Determine the (X, Y) coordinate at the center of the cell enclosing the given text.  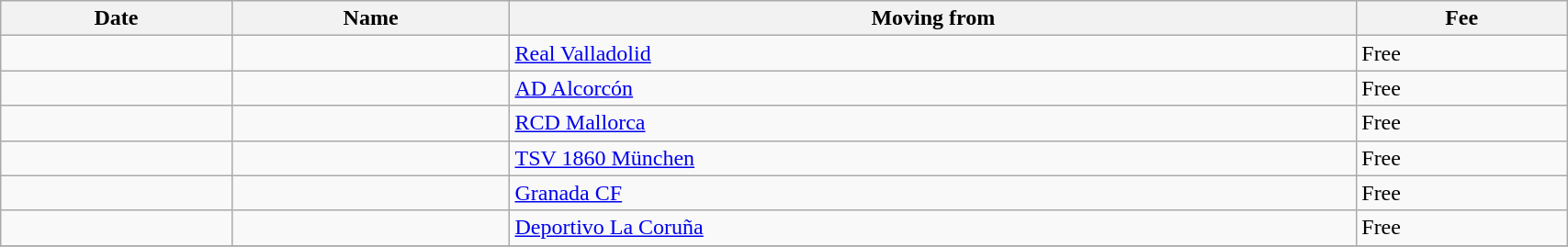
RCD Mallorca (933, 123)
Fee (1462, 18)
Real Valladolid (933, 53)
Deportivo La Coruña (933, 228)
Date (117, 18)
Moving from (933, 18)
TSV 1860 München (933, 158)
Granada CF (933, 193)
AD Alcorcón (933, 88)
Name (371, 18)
